Return (X, Y) of the center of cell containing provided text 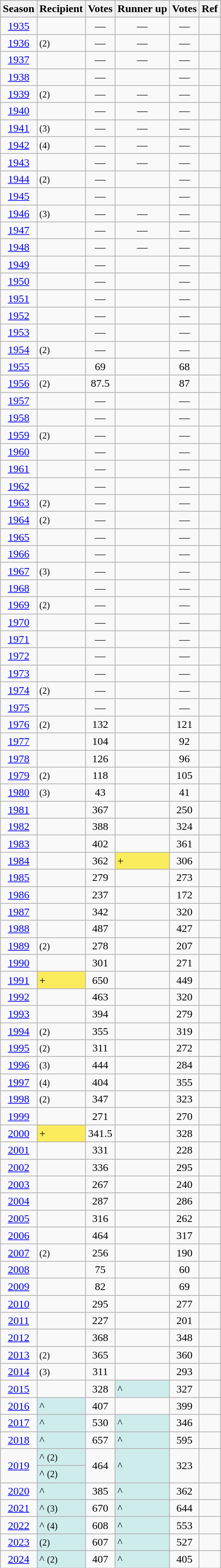
2004 (19, 1201)
2010 (19, 1304)
1993 (19, 1014)
2016 (19, 1406)
644 (184, 1508)
1951 (19, 299)
1986 (19, 895)
87 (184, 384)
121 (184, 724)
2002 (19, 1167)
463 (100, 997)
527 (184, 1542)
287 (100, 1201)
324 (184, 827)
348 (184, 1338)
1969 (19, 605)
60 (184, 1269)
1962 (19, 486)
1976 (19, 724)
1994 (19, 1031)
1968 (19, 588)
96 (184, 759)
1970 (19, 622)
404 (100, 1082)
256 (100, 1252)
1990 (19, 963)
1966 (19, 554)
1950 (19, 282)
201 (184, 1321)
Runner up (142, 9)
2013 (19, 1355)
1963 (19, 503)
650 (100, 980)
105 (184, 776)
1984 (19, 861)
319 (184, 1031)
68 (184, 367)
1954 (19, 350)
1965 (19, 537)
262 (184, 1218)
104 (100, 741)
2011 (19, 1321)
361 (184, 844)
172 (184, 895)
228 (184, 1150)
92 (184, 741)
1939 (19, 94)
1989 (19, 946)
346 (184, 1423)
1975 (19, 707)
284 (184, 1065)
367 (100, 810)
1943 (19, 162)
Season (19, 9)
277 (184, 1304)
1948 (19, 248)
1959 (19, 435)
347 (100, 1099)
405 (184, 1559)
270 (184, 1116)
41 (184, 793)
1960 (19, 452)
360 (184, 1355)
1988 (19, 929)
278 (100, 946)
399 (184, 1406)
1945 (19, 196)
301 (100, 963)
272 (184, 1048)
2001 (19, 1150)
Ref (209, 9)
1944 (19, 179)
1995 (19, 1048)
190 (184, 1252)
2023 (19, 1542)
273 (184, 878)
444 (100, 1065)
1982 (19, 827)
87.5 (100, 384)
553 (184, 1525)
1978 (19, 759)
1983 (19, 844)
1972 (19, 656)
2009 (19, 1286)
1942 (19, 145)
2019 (19, 1465)
388 (100, 827)
1985 (19, 878)
227 (100, 1321)
2021 (19, 1508)
1947 (19, 231)
1992 (19, 997)
530 (100, 1423)
1937 (19, 60)
2012 (19, 1338)
316 (100, 1218)
1953 (19, 333)
250 (184, 810)
2020 (19, 1491)
2007 (19, 1252)
2022 (19, 1525)
2003 (19, 1184)
427 (184, 929)
75 (100, 1269)
^ (3) (61, 1508)
670 (100, 1508)
293 (184, 1372)
1946 (19, 214)
1981 (19, 810)
82 (100, 1286)
126 (100, 759)
1952 (19, 316)
1967 (19, 571)
608 (100, 1525)
1955 (19, 367)
1957 (19, 401)
341.5 (100, 1133)
1961 (19, 469)
2017 (19, 1423)
118 (100, 776)
237 (100, 895)
1935 (19, 26)
657 (100, 1440)
1980 (19, 793)
2005 (19, 1218)
1998 (19, 1099)
607 (100, 1542)
2000 (19, 1133)
394 (100, 1014)
2015 (19, 1389)
1958 (19, 418)
2014 (19, 1372)
1971 (19, 639)
Recipient (61, 9)
2008 (19, 1269)
2018 (19, 1440)
368 (100, 1338)
1999 (19, 1116)
487 (100, 929)
1956 (19, 384)
1991 (19, 980)
306 (184, 861)
1941 (19, 128)
1936 (19, 43)
1949 (19, 265)
43 (100, 793)
336 (100, 1167)
1987 (19, 912)
1997 (19, 1082)
^ (4) (61, 1525)
286 (184, 1201)
1938 (19, 77)
267 (100, 1184)
1977 (19, 741)
240 (184, 1184)
1964 (19, 520)
2024 (19, 1559)
385 (100, 1491)
595 (184, 1440)
342 (100, 912)
449 (184, 980)
1996 (19, 1065)
327 (184, 1389)
402 (100, 844)
1974 (19, 690)
1940 (19, 111)
365 (100, 1355)
132 (100, 724)
1973 (19, 673)
1979 (19, 776)
331 (100, 1150)
317 (184, 1235)
2006 (19, 1235)
207 (184, 946)
